Determine the (x, y) coordinate at the center of the cell enclosing the given text.  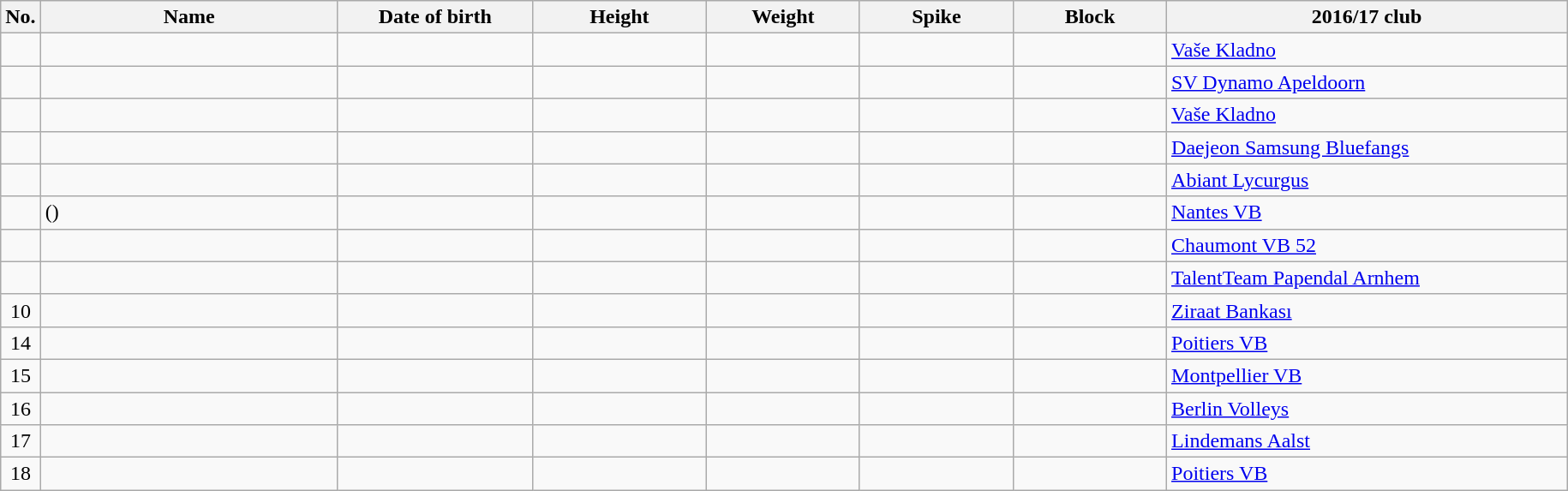
2016/17 club (1368, 17)
Spike (936, 17)
Weight (783, 17)
SV Dynamo Apeldoorn (1368, 82)
18 (21, 474)
TalentTeam Papendal Arnhem (1368, 278)
Daejeon Samsung Bluefangs (1368, 147)
() (189, 213)
Montpellier VB (1368, 375)
Name (189, 17)
Abiant Lycurgus (1368, 180)
Height (619, 17)
Block (1090, 17)
15 (21, 375)
16 (21, 409)
Ziraat Bankası (1368, 310)
Berlin Volleys (1368, 409)
14 (21, 343)
Nantes VB (1368, 213)
Lindemans Aalst (1368, 441)
17 (21, 441)
No. (21, 17)
Chaumont VB 52 (1368, 245)
Date of birth (435, 17)
10 (21, 310)
